For the text-containing cell, return its midpoint in (X, Y) coordinate format. 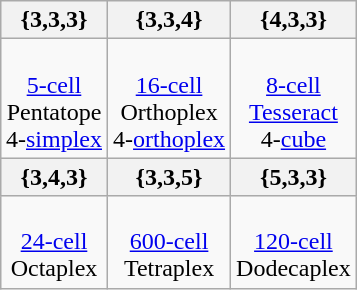
{3,3,5} (170, 177)
120-cellDodecaplex (294, 242)
24-cellOctaplex (54, 242)
{3,4,3} (54, 177)
16-cellOrthoplex4-orthoplex (170, 98)
{3,3,4} (170, 20)
5-cellPentatope4-simplex (54, 98)
600-cellTetraplex (170, 242)
{5,3,3} (294, 177)
{4,3,3} (294, 20)
8-cellTesseract4-cube (294, 98)
{3,3,3} (54, 20)
